Output the [X, Y] coordinate of the center of the cell containing the given text.  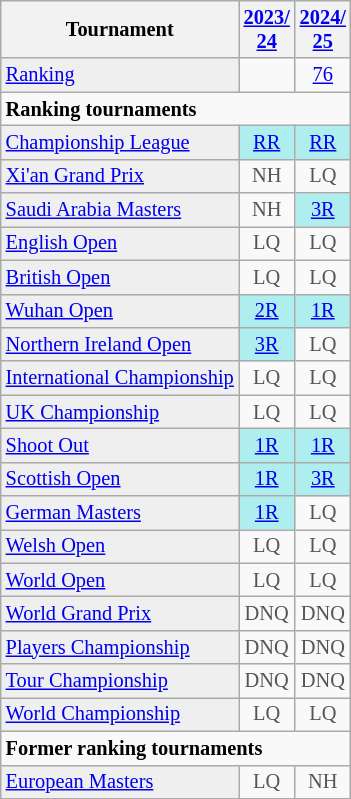
Ranking [120, 75]
European Masters [120, 782]
Scottish Open [120, 479]
British Open [120, 277]
Tour Championship [120, 681]
2R [267, 311]
Wuhan Open [120, 311]
World Open [120, 580]
Shoot Out [120, 445]
76 [323, 75]
Saudi Arabia Masters [120, 210]
Northern Ireland Open [120, 344]
2024/25 [323, 29]
Championship League [120, 142]
Former ranking tournaments [176, 748]
UK Championship [120, 412]
2023/24 [267, 29]
World Championship [120, 714]
International Championship [120, 378]
World Grand Prix [120, 613]
English Open [120, 243]
Xi'an Grand Prix [120, 176]
Welsh Open [120, 546]
Players Championship [120, 647]
German Masters [120, 513]
Tournament [120, 29]
Ranking tournaments [176, 109]
